Pinpoint the cell where the given text exists, returning its (X, Y) midpoint coordinate. 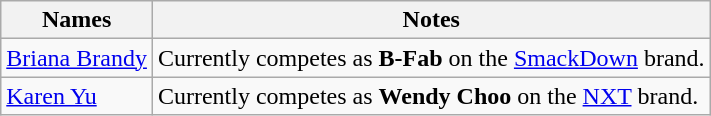
Karen Yu (77, 96)
Currently competes as B-Fab on the SmackDown brand. (431, 58)
Currently competes as Wendy Choo on the NXT brand. (431, 96)
Names (77, 20)
Briana Brandy (77, 58)
Notes (431, 20)
